From the cell containing the given text, extract its center point as [X, Y] coordinate. 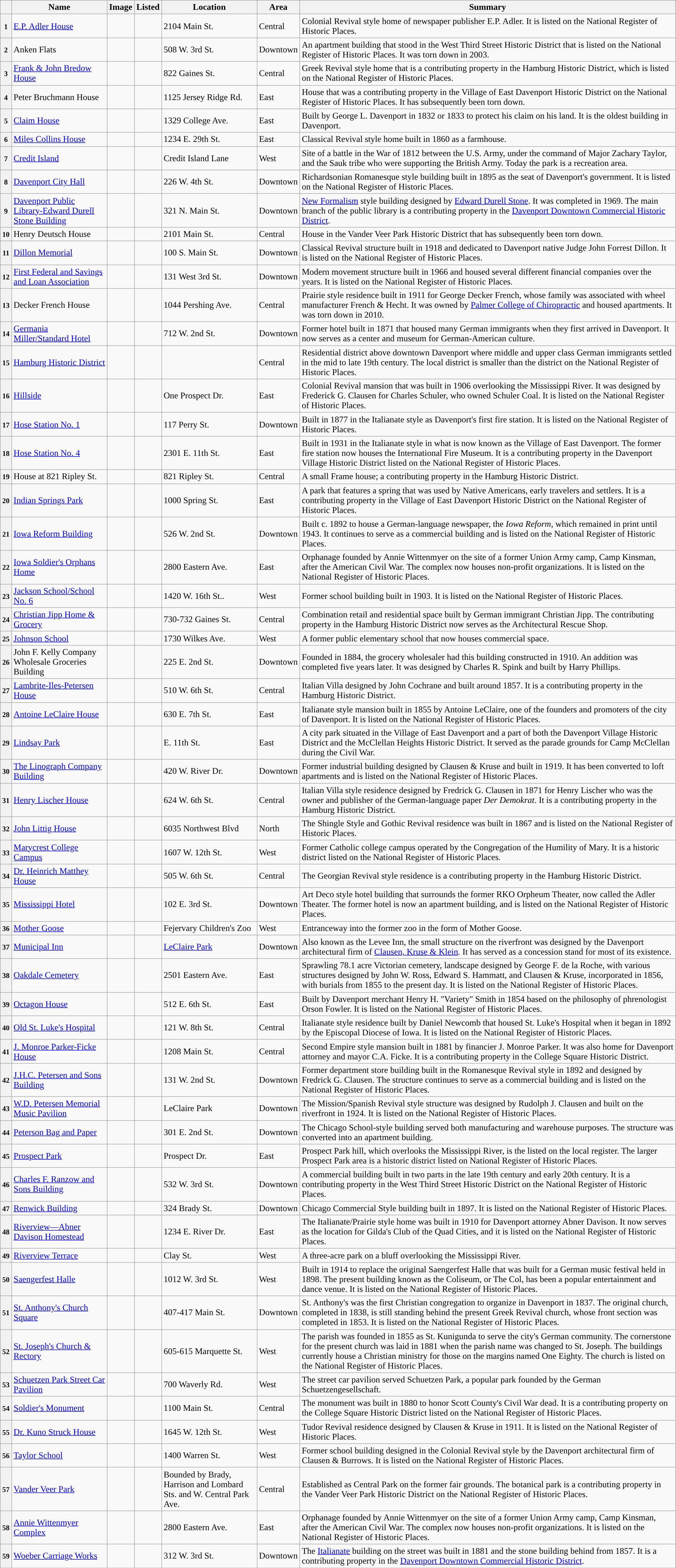
56 [6, 1455]
28 [6, 714]
712 W. 2nd St. [209, 334]
100 S. Main St. [209, 252]
Annie Wittenmyer Complex [60, 1527]
225 E. 2nd St. [209, 662]
Fejervary Children's Zoo [209, 928]
605-615 Marquette St. [209, 1351]
821 Ripley St. [209, 477]
Taylor School [60, 1455]
Mississippi Hotel [60, 904]
1000 Spring St. [209, 500]
Jackson School/School No. 6 [60, 596]
Claim House [60, 121]
131 W. 2nd St. [209, 1080]
1420 W. 16th St.. [209, 596]
Mother Goose [60, 928]
37 [6, 947]
Lambrite-Iles-Petersen House [60, 691]
407-417 Main St. [209, 1313]
Decker French House [60, 305]
Name [60, 7]
Summary [487, 7]
58 [6, 1527]
Riverview—Abner Davison Homestead [60, 1232]
Anken Flats [60, 49]
Hose Station No. 4 [60, 453]
50 [6, 1279]
34 [6, 876]
54 [6, 1408]
45 [6, 1156]
2301 E. 11th St. [209, 453]
Lindsay Park [60, 743]
Hose Station No. 1 [60, 424]
St. Anthony's Church Square [60, 1313]
Germania Miller/Standard Hotel [60, 334]
42 [6, 1080]
Credit Island Lane [209, 158]
1234 E. River Dr. [209, 1232]
40 [6, 1027]
Prospect Dr. [209, 1156]
226 W. 4th St. [209, 182]
House in the Vander Veer Park Historic District that has subsequently been torn down. [487, 234]
Vander Veer Park [60, 1489]
44 [6, 1132]
532 W. 3rd St. [209, 1185]
Indian Springs Park [60, 500]
11 [6, 252]
House at 821 Ripley St. [60, 477]
Dr. Kuno Struck House [60, 1432]
630 E. 7th St. [209, 714]
17 [6, 424]
John Littig House [60, 829]
26 [6, 662]
Johnson School [60, 638]
Old St. Luke's Hospital [60, 1027]
Henry Deutsch House [60, 234]
Built in 1877 in the Italianate style as Davenport's first fire station. It is listed on the National Register of Historic Places. [487, 424]
Marycrest College Campus [60, 852]
1234 E. 29th St. [209, 139]
2104 Main St. [209, 26]
55 [6, 1432]
324 Brady St. [209, 1208]
Iowa Soldier's Orphans Home [60, 567]
Davenport Public Library-Edward Durell Stone Building [60, 210]
Peter Bruchmann House [60, 97]
25 [6, 638]
One Prospect Dr. [209, 396]
Bounded by Brady, Harrison and Lombard Sts. and W. Central Park Ave. [209, 1489]
46 [6, 1185]
Oakdale Cemetery [60, 975]
22 [6, 567]
Municipal Inn [60, 947]
A small Frame house; a contributing property in the Hamburg Historic District. [487, 477]
14 [6, 334]
The Shingle Style and Gothic Revival residence was built in 1867 and is listed on the National Register of Historic Places. [487, 829]
Antoine LeClaire House [60, 714]
1125 Jersey Ridge Rd. [209, 97]
Colonial Revival style home of newspaper publisher E.P. Adler. It is listed on the National Register of Historic Places. [487, 26]
43 [6, 1108]
102 E. 3rd St. [209, 904]
A three-acre park on a bluff overlooking the Mississippi River. [487, 1255]
31 [6, 800]
The Linograph Company Building [60, 771]
6035 Northwest Blvd [209, 829]
24 [6, 619]
4 [6, 97]
2 [6, 49]
117 Perry St. [209, 424]
Davenport City Hall [60, 182]
1 [6, 26]
Dr. Heinrich Matthey House [60, 876]
John F. Kelly Company Wholesale Groceries Building [60, 662]
Location [209, 7]
19 [6, 477]
Italian Villa designed by John Cochrane and built around 1857. It is a contributing property in the Hamburg Historic District. [487, 691]
53 [6, 1385]
8 [6, 182]
730-732 Gaines St. [209, 619]
30 [6, 771]
3 [6, 73]
Frank & John Bredow House [60, 73]
1400 Warren St. [209, 1455]
5 [6, 121]
Area [279, 7]
33 [6, 852]
E. 11th St. [209, 743]
W.D. Petersen Memorial Music Pavilion [60, 1108]
700 Waverly Rd. [209, 1385]
12 [6, 276]
Saengerfest Halle [60, 1279]
Soldier's Monument [60, 1408]
7 [6, 158]
A former public elementary school that now houses commercial space. [487, 638]
52 [6, 1351]
526 W. 2nd St. [209, 534]
35 [6, 904]
121 W. 8th St. [209, 1027]
131 West 3rd St. [209, 276]
505 W. 6th St. [209, 876]
32 [6, 829]
2501 Eastern Ave. [209, 975]
Prospect Park [60, 1156]
Iowa Reform Building [60, 534]
512 E. 6th St. [209, 1004]
J. Monroe Parker-Ficke House [60, 1051]
Dillon Memorial [60, 252]
Image [121, 7]
1208 Main St. [209, 1051]
27 [6, 691]
Charles F. Ranzow and Sons Building [60, 1185]
21 [6, 534]
Listed [148, 7]
Peterson Bag and Paper [60, 1132]
47 [6, 1208]
51 [6, 1313]
23 [6, 596]
Chicago Commercial Style building built in 1897. It is listed on the National Register of Historic Places. [487, 1208]
The Chicago School-style building served both manufacturing and warehouse purposes. The structure was converted into an apartment building. [487, 1132]
Renwick Building [60, 1208]
822 Gaines St. [209, 73]
Woeber Carriage Works [60, 1556]
Henry Lischer House [60, 800]
Built by George L. Davenport in 1832 or 1833 to protect his claim on his land. It is the oldest building in Davenport. [487, 121]
St. Joseph's Church & Rectory [60, 1351]
2101 Main St. [209, 234]
6 [6, 139]
312 W. 3rd St. [209, 1556]
1012 W. 3rd St. [209, 1279]
E.P. Adler House [60, 26]
North [279, 829]
36 [6, 928]
420 W. River Dr. [209, 771]
9 [6, 210]
18 [6, 453]
1329 College Ave. [209, 121]
Credit Island [60, 158]
38 [6, 975]
624 W. 6th St. [209, 800]
Entranceway into the former zoo in the form of Mother Goose. [487, 928]
J.H.C. Petersen and Sons Building [60, 1080]
Schuetzen Park Street Car Pavilion [60, 1385]
Former school building built in 1903. It is listed on the National Register of Historic Places. [487, 596]
13 [6, 305]
1730 Wilkes Ave. [209, 638]
15 [6, 362]
Tudor Revival residence designed by Clausen & Kruse in 1911. It is listed on the National Register of Historic Places. [487, 1432]
Octagon House [60, 1004]
Classical Revival style home built in 1860 as a farmhouse. [487, 139]
48 [6, 1232]
510 W. 6th St. [209, 691]
Miles Collins House [60, 139]
321 N. Main St. [209, 210]
10 [6, 234]
Riverview Terrace [60, 1255]
First Federal and Savings and Loan Association [60, 276]
301 E. 2nd St. [209, 1132]
49 [6, 1255]
1100 Main St. [209, 1408]
29 [6, 743]
57 [6, 1489]
16 [6, 396]
The Georgian Revival style residence is a contributing property in the Hamburg Historic District. [487, 876]
39 [6, 1004]
1645 W. 12th St. [209, 1432]
41 [6, 1051]
59 [6, 1556]
Clay St. [209, 1255]
Hamburg Historic District [60, 362]
508 W. 3rd St. [209, 49]
The street car pavilion served Schuetzen Park, a popular park founded by the German Schuetzengesellschaft. [487, 1385]
Christian Jipp Home & Grocery [60, 619]
Hillside [60, 396]
1044 Pershing Ave. [209, 305]
1607 W. 12th St. [209, 852]
20 [6, 500]
